Extract the (x, y) coordinate from the center of the cell holding the provided text.  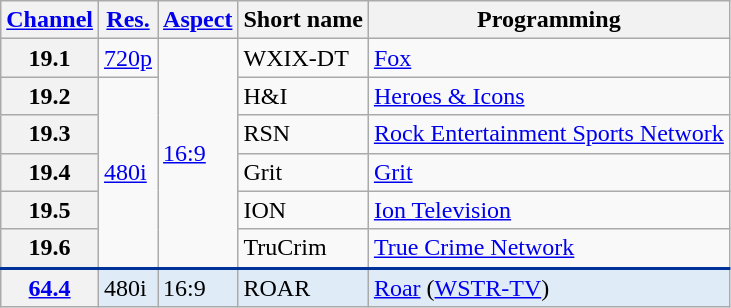
Programming (548, 20)
19.3 (50, 134)
19.4 (50, 172)
Res. (128, 20)
Ion Television (548, 210)
Aspect (198, 20)
True Crime Network (548, 248)
ROAR (303, 288)
Heroes & Icons (548, 96)
TruCrim (303, 248)
Rock Entertainment Sports Network (548, 134)
Short name (303, 20)
19.2 (50, 96)
WXIX-DT (303, 58)
64.4 (50, 288)
Channel (50, 20)
ION (303, 210)
19.1 (50, 58)
19.6 (50, 248)
19.5 (50, 210)
Fox (548, 58)
RSN (303, 134)
Roar (WSTR-TV) (548, 288)
720p (128, 58)
H&I (303, 96)
